Output the (x, y) coordinate of the center of the cell containing the given text.  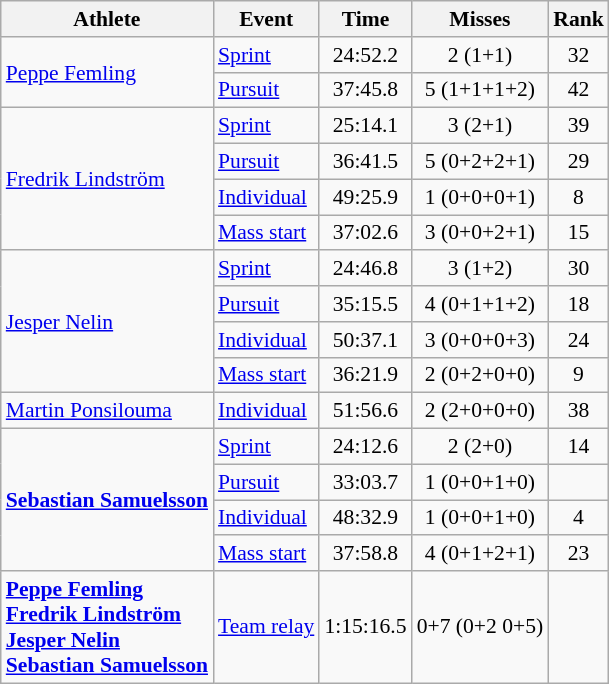
Jesper Nelin (107, 322)
33:03.7 (365, 482)
2 (2+0) (480, 447)
15 (578, 233)
23 (578, 554)
24 (578, 340)
3 (1+2) (480, 269)
32 (578, 55)
5 (0+2+2+1) (480, 162)
2 (0+2+0+0) (480, 375)
Rank (578, 19)
1 (0+0+0+1) (480, 197)
Fredrik Lindström (107, 179)
30 (578, 269)
3 (0+0+0+3) (480, 340)
24:46.8 (365, 269)
2 (2+0+0+0) (480, 411)
25:14.1 (365, 126)
2 (1+1) (480, 55)
Peppe FemlingFredrik LindströmJesper NelinSebastian Samuelsson (107, 627)
29 (578, 162)
Peppe Femling (107, 72)
Martin Ponsilouma (107, 411)
5 (1+1+1+2) (480, 90)
3 (0+0+2+1) (480, 233)
14 (578, 447)
42 (578, 90)
4 (578, 518)
37:45.8 (365, 90)
50:37.1 (365, 340)
Misses (480, 19)
36:21.9 (365, 375)
24:12.6 (365, 447)
38 (578, 411)
49:25.9 (365, 197)
37:02.6 (365, 233)
9 (578, 375)
48:32.9 (365, 518)
36:41.5 (365, 162)
4 (0+1+1+2) (480, 304)
51:56.6 (365, 411)
1:15:16.5 (365, 627)
Athlete (107, 19)
Sebastian Samuelsson (107, 500)
Event (266, 19)
3 (2+1) (480, 126)
39 (578, 126)
Time (365, 19)
24:52.2 (365, 55)
4 (0+1+2+1) (480, 554)
Team relay (266, 627)
37:58.8 (365, 554)
8 (578, 197)
35:15.5 (365, 304)
18 (578, 304)
0+7 (0+2 0+5) (480, 627)
